Detect which cell encompasses the target text, then output its (X, Y) center coordinate. 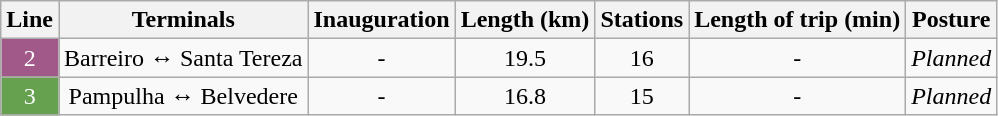
16.8 (525, 96)
19.5 (525, 58)
16 (642, 58)
Terminals (182, 20)
Line (30, 20)
15 (642, 96)
3 (30, 96)
Length (km) (525, 20)
Barreiro ↔ Santa Tereza (182, 58)
Length of trip (min) (798, 20)
2 (30, 58)
Stations (642, 20)
Pampulha ↔ Belvedere (182, 96)
Posture (952, 20)
Inauguration (382, 20)
